For the text-containing cell, return its midpoint in (x, y) coordinate format. 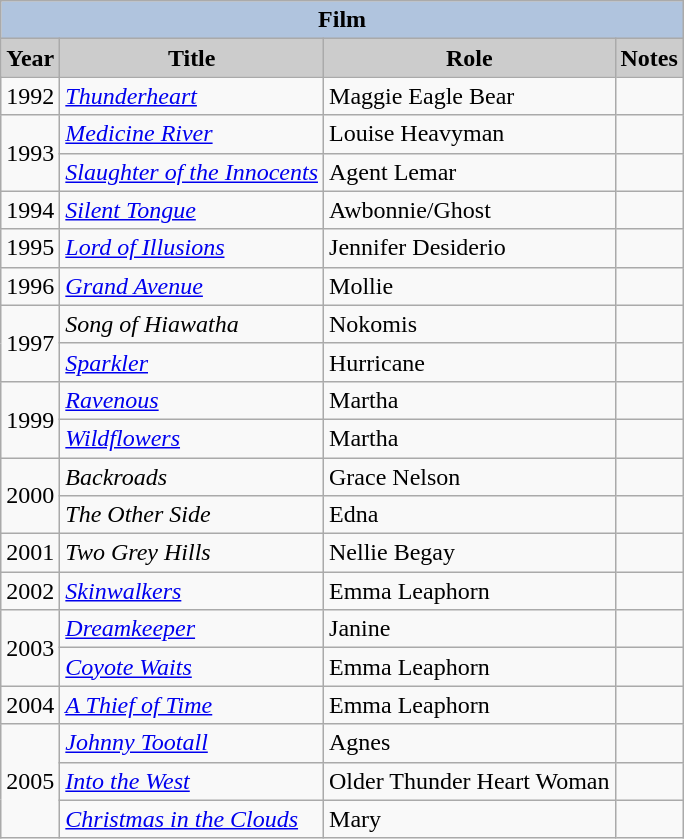
Sparkler (192, 362)
Coyote Waits (192, 667)
Grand Avenue (192, 286)
1994 (30, 210)
The Other Side (192, 515)
2001 (30, 553)
Agent Lemar (470, 172)
Older Thunder Heart Woman (470, 781)
Hurricane (470, 362)
Thunderheart (192, 96)
Nokomis (470, 324)
Ravenous (192, 400)
Into the West (192, 781)
Mollie (470, 286)
Louise Heavyman (470, 134)
1992 (30, 96)
A Thief of Time (192, 705)
1996 (30, 286)
Grace Nelson (470, 477)
Dreamkeeper (192, 629)
Film (342, 20)
1993 (30, 153)
1997 (30, 343)
2003 (30, 648)
Silent Tongue (192, 210)
Nellie Begay (470, 553)
Song of Hiawatha (192, 324)
Backroads (192, 477)
Skinwalkers (192, 591)
Role (470, 58)
Maggie Eagle Bear (470, 96)
2005 (30, 781)
2002 (30, 591)
Mary (470, 819)
Notes (649, 58)
1999 (30, 419)
Awbonnie/Ghost (470, 210)
2004 (30, 705)
Edna (470, 515)
Janine (470, 629)
Slaughter of the Innocents (192, 172)
Johnny Tootall (192, 743)
Lord of Illusions (192, 248)
1995 (30, 248)
Title (192, 58)
Wildflowers (192, 438)
Christmas in the Clouds (192, 819)
Jennifer Desiderio (470, 248)
Medicine River (192, 134)
Two Grey Hills (192, 553)
2000 (30, 496)
Agnes (470, 743)
Year (30, 58)
